Return the (X, Y) coordinate for the center point of the cell that contains the specified text.  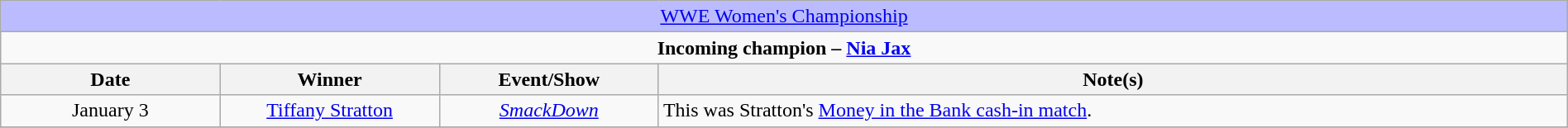
This was Stratton's Money in the Bank cash-in match. (1113, 111)
Incoming champion – Nia Jax (784, 48)
Event/Show (549, 79)
Winner (329, 79)
SmackDown (549, 111)
Tiffany Stratton (329, 111)
Note(s) (1113, 79)
WWE Women's Championship (784, 17)
January 3 (111, 111)
Date (111, 79)
